Return the (X, Y) coordinate for the center point of the cell that contains the specified text.  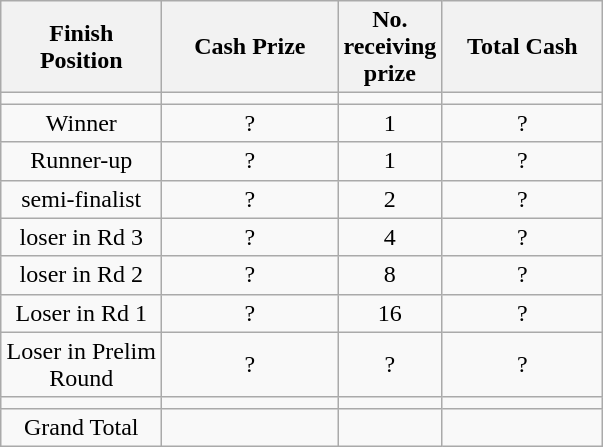
semi-finalist (82, 199)
Cash Prize (250, 47)
2 (390, 199)
Runner-up (82, 161)
Loser in Rd 1 (82, 313)
8 (390, 275)
4 (390, 237)
loser in Rd 2 (82, 275)
Total Cash (522, 47)
loser in Rd 3 (82, 237)
No. receiving prize (390, 47)
Loser in Prelim Round (82, 364)
Grand Total (82, 427)
Finish Position (82, 47)
16 (390, 313)
Winner (82, 123)
